Determine the [x, y] coordinate at the center of the cell enclosing the given text.  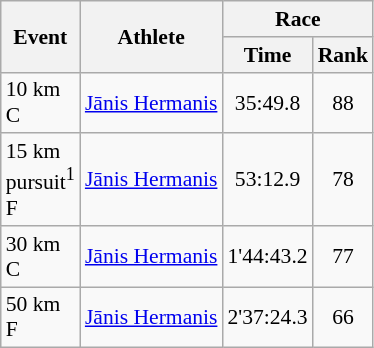
30 km C [40, 256]
78 [344, 180]
Race [298, 19]
1'44:43.2 [267, 256]
35:49.8 [267, 102]
66 [344, 318]
10 km C [40, 102]
Time [267, 55]
Athlete [152, 36]
Event [40, 36]
53:12.9 [267, 180]
88 [344, 102]
77 [344, 256]
50 km F [40, 318]
2'37:24.3 [267, 318]
15 km pursuit1 F [40, 180]
Rank [344, 55]
